Extract the (x, y) coordinate from the center of the cell holding the provided text.  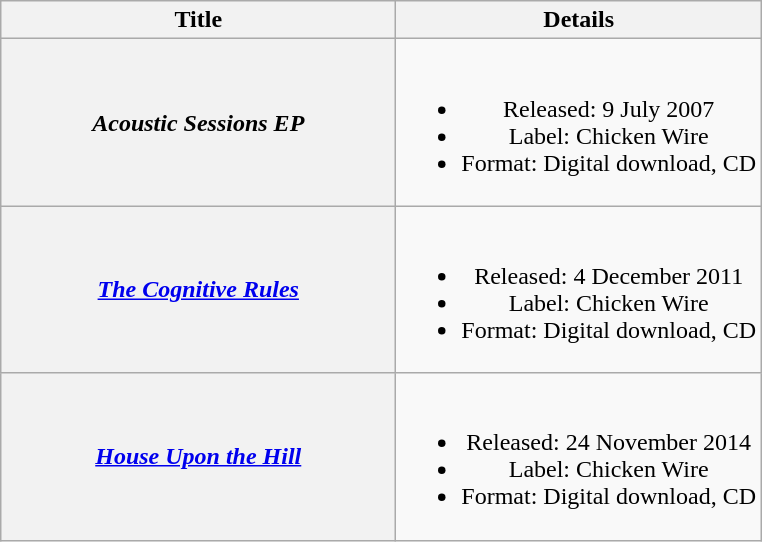
Title (198, 20)
House Upon the Hill (198, 456)
Released: 24 November 2014Label: Chicken WireFormat: Digital download, CD (579, 456)
Details (579, 20)
The Cognitive Rules (198, 290)
Released: 4 December 2011Label: Chicken WireFormat: Digital download, CD (579, 290)
Released: 9 July 2007Label: Chicken WireFormat: Digital download, CD (579, 122)
Acoustic Sessions EP (198, 122)
